Output the (x, y) coordinate of the center of the cell containing the given text.  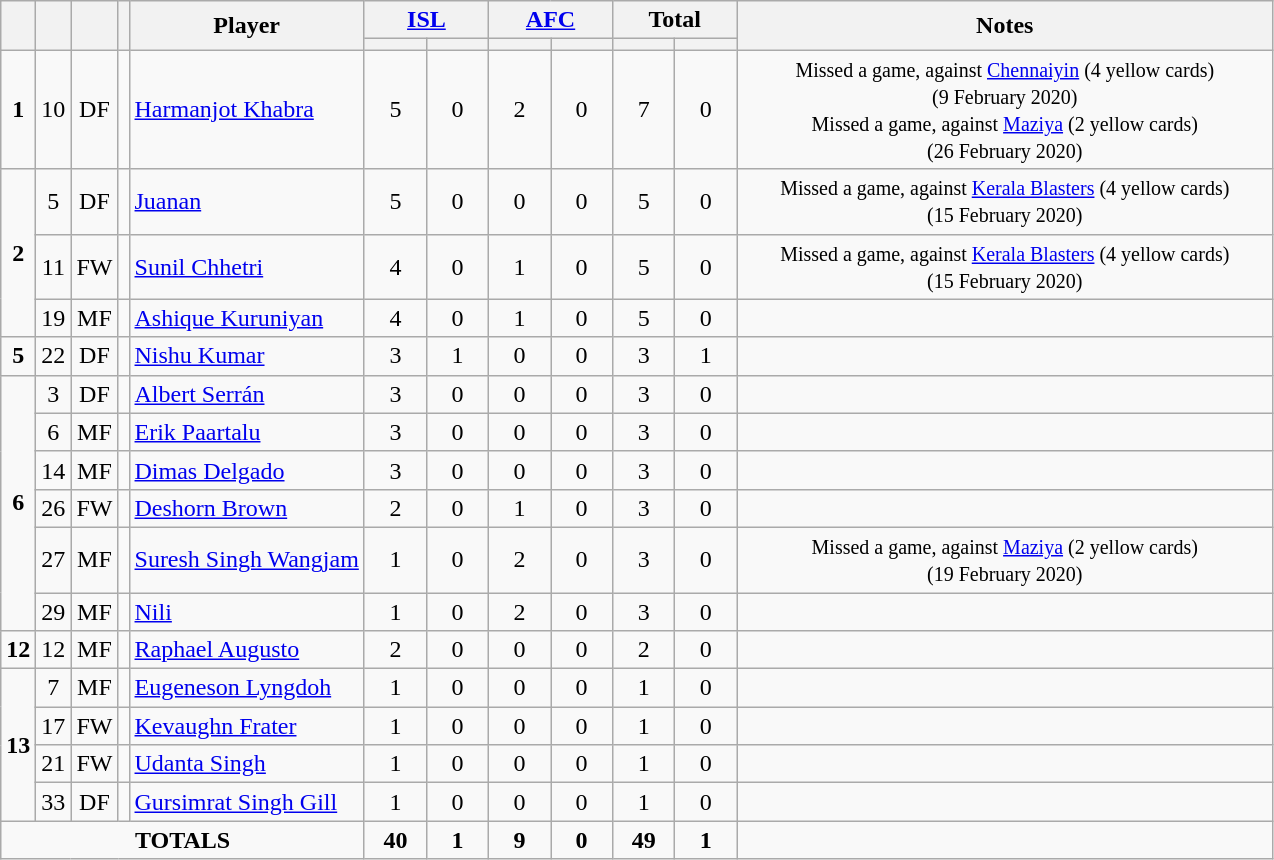
27 (54, 560)
Deshorn Brown (246, 508)
Gursimrat Singh Gill (246, 802)
22 (54, 356)
Nili (246, 611)
21 (54, 764)
33 (54, 802)
Total (675, 20)
10 (54, 110)
Eugeneson Lyngdoh (246, 688)
17 (54, 726)
Juanan (246, 202)
Suresh Singh Wangjam (246, 560)
Dimas Delgado (246, 470)
Udanta Singh (246, 764)
Kevaughn Frater (246, 726)
Harmanjot Khabra (246, 110)
Nishu Kumar (246, 356)
Ashique Kuruniyan (246, 318)
Player (246, 26)
29 (54, 611)
Missed a game, against Maziya (2 yellow cards)(19 February 2020) (1005, 560)
Raphael Augusto (246, 650)
Albert Serrán (246, 394)
Notes (1005, 26)
ISL (426, 20)
14 (54, 470)
TOTALS (183, 840)
26 (54, 508)
Erik Paartalu (246, 432)
Missed a game, against Chennaiyin (4 yellow cards)(9 February 2020)Missed a game, against Maziya (2 yellow cards)(26 February 2020) (1005, 110)
49 (644, 840)
11 (54, 266)
40 (395, 840)
Sunil Chhetri (246, 266)
AFC (550, 20)
13 (18, 745)
19 (54, 318)
9 (519, 840)
